Scan for the cell matching the given text and deliver its (x, y) coordinate at center. 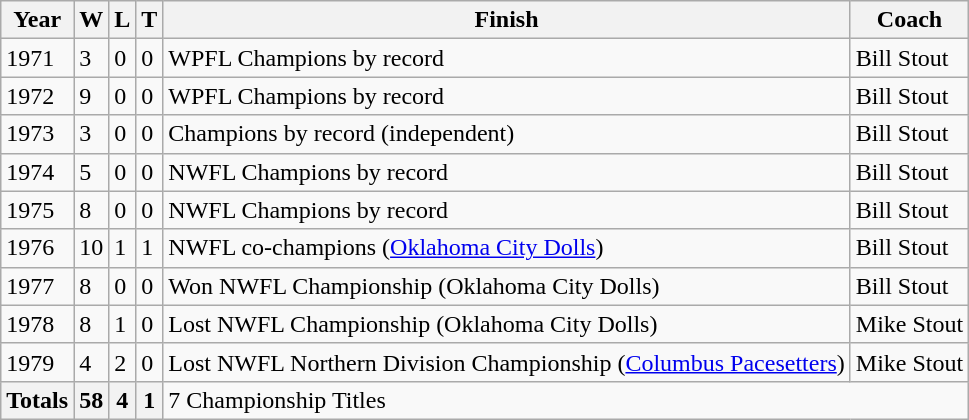
1978 (38, 324)
Coach (909, 20)
58 (92, 400)
1974 (38, 172)
7 Championship Titles (566, 400)
Lost NWFL Championship (Oklahoma City Dolls) (506, 324)
Finish (506, 20)
1972 (38, 96)
9 (92, 96)
W (92, 20)
2 (122, 362)
Champions by record (independent) (506, 134)
1973 (38, 134)
1971 (38, 58)
L (122, 20)
T (150, 20)
1975 (38, 210)
1979 (38, 362)
Won NWFL Championship (Oklahoma City Dolls) (506, 286)
10 (92, 248)
Year (38, 20)
Lost NWFL Northern Division Championship (Columbus Pacesetters) (506, 362)
5 (92, 172)
NWFL co-champions (Oklahoma City Dolls) (506, 248)
Totals (38, 400)
1976 (38, 248)
1977 (38, 286)
